Pinpoint the cell where the given text exists, returning its [x, y] midpoint coordinate. 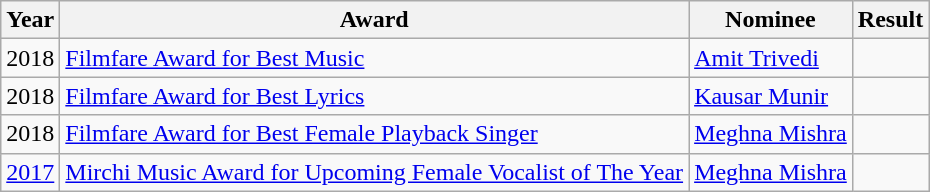
Result [890, 20]
2017 [30, 172]
Nominee [771, 20]
Filmfare Award for Best Music [374, 58]
Filmfare Award for Best Lyrics [374, 96]
Amit Trivedi [771, 58]
Mirchi Music Award for Upcoming Female Vocalist of The Year [374, 172]
Kausar Munir [771, 96]
Award [374, 20]
Year [30, 20]
Filmfare Award for Best Female Playback Singer [374, 134]
